Output the [x, y] coordinate of the center of the cell containing the given text.  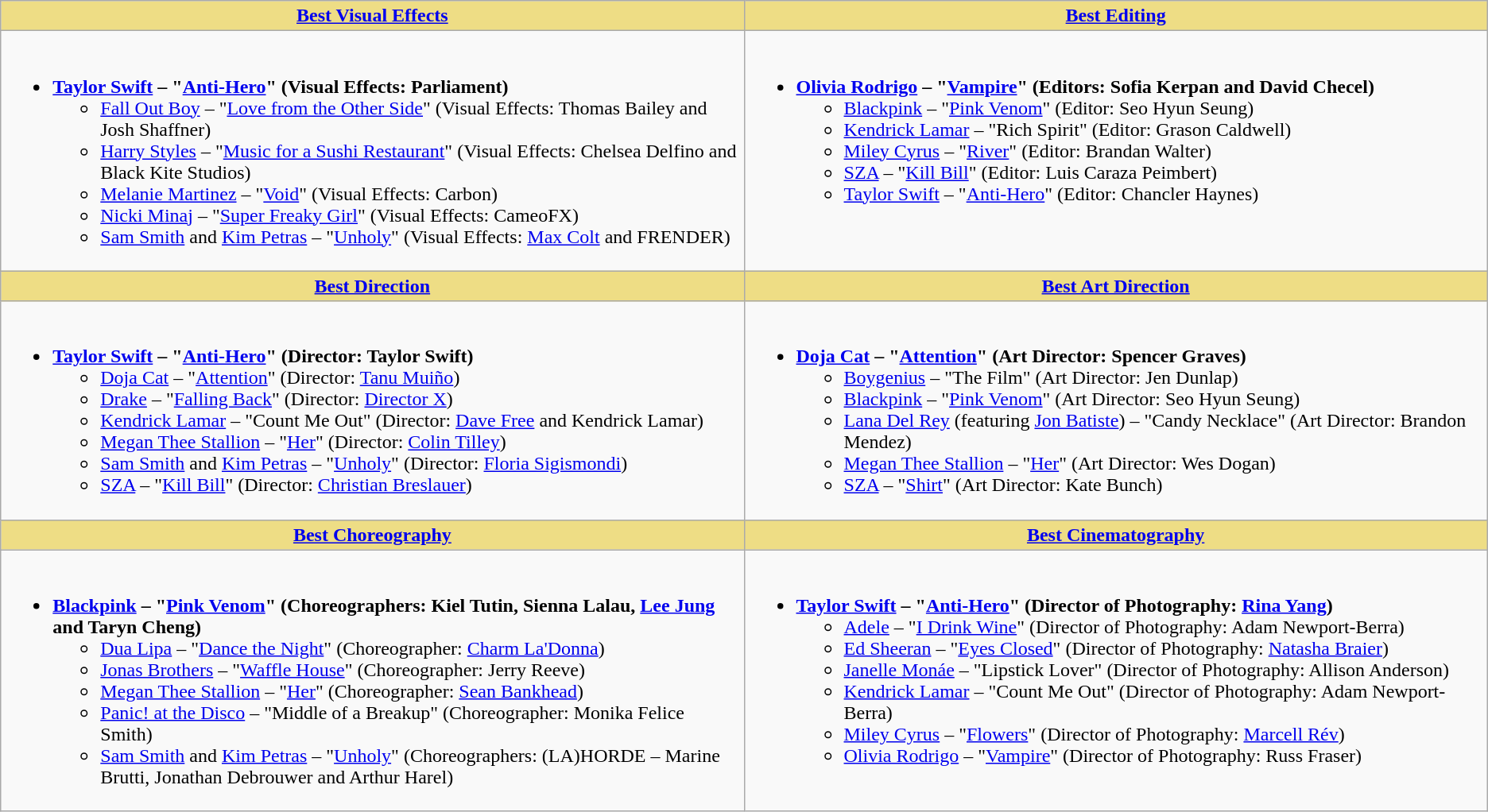
Best Cinematography [1116, 535]
Best Art Direction [1116, 286]
Best Visual Effects [372, 16]
Best Editing [1116, 16]
Best Choreography [372, 535]
Best Direction [372, 286]
